Provide the (x, y) coordinate of the cell's center where the given text is located.  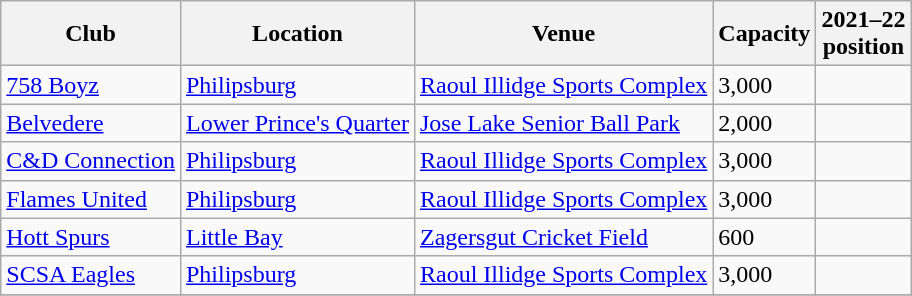
Hott Spurs (91, 237)
758 Boyz (91, 85)
Belvedere (91, 123)
Lower Prince's Quarter (297, 123)
Club (91, 34)
Capacity (764, 34)
600 (764, 237)
Location (297, 34)
Zagersgut Cricket Field (563, 237)
SCSA Eagles (91, 275)
2,000 (764, 123)
Little Bay (297, 237)
2021–22position (864, 34)
Jose Lake Senior Ball Park (563, 123)
C&D Connection (91, 161)
Venue (563, 34)
Flames United (91, 199)
